Identify which cell holds the provided text, then report its (x, y) central coordinate. 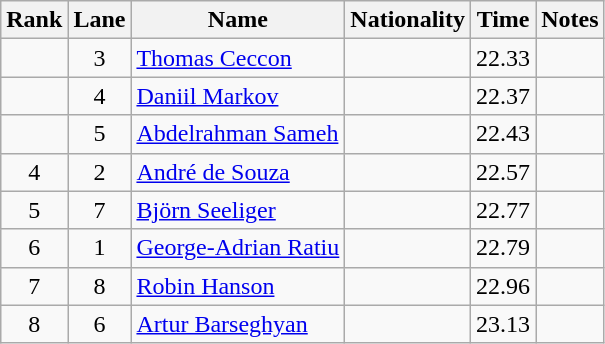
Rank (34, 20)
Lane (100, 20)
2 (100, 172)
22.57 (504, 172)
22.96 (504, 286)
Notes (570, 20)
22.77 (504, 210)
Robin Hanson (238, 286)
3 (100, 58)
George-Adrian Ratiu (238, 248)
22.43 (504, 134)
Time (504, 20)
22.33 (504, 58)
22.37 (504, 96)
Nationality (408, 20)
Abdelrahman Sameh (238, 134)
André de Souza (238, 172)
Björn Seeliger (238, 210)
23.13 (504, 324)
Name (238, 20)
1 (100, 248)
Thomas Ceccon (238, 58)
22.79 (504, 248)
Daniil Markov (238, 96)
Artur Barseghyan (238, 324)
